Find where the given text appears and provide that cell's center as [x, y] coordinate. 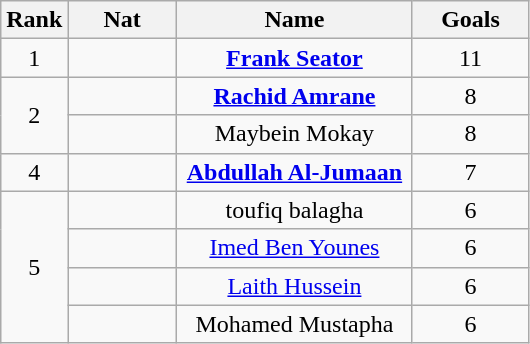
1 [34, 58]
11 [470, 58]
Goals [470, 20]
2 [34, 115]
Abdullah Al-Jumaan [294, 172]
Imed Ben Younes [294, 248]
Frank Seator [294, 58]
Maybein Mokay [294, 134]
Laith Hussein [294, 286]
Name [294, 20]
toufiq balagha [294, 210]
Mohamed Mustapha [294, 324]
Rachid Amrane [294, 96]
4 [34, 172]
Nat [122, 20]
Rank [34, 20]
5 [34, 267]
7 [470, 172]
